For the text-containing cell, return its midpoint in [x, y] coordinate format. 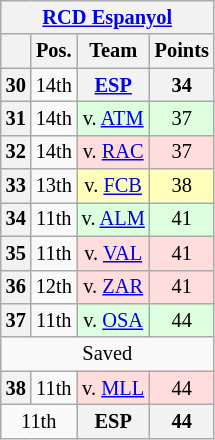
Saved [108, 354]
v. ZAR [114, 287]
RCD Espanyol [108, 17]
30 [16, 85]
v. MLL [114, 388]
Team [114, 51]
Pos. [54, 51]
v. RAC [114, 152]
12th [54, 287]
33 [16, 186]
31 [16, 118]
v. ATM [114, 118]
35 [16, 253]
v. ALM [114, 219]
32 [16, 152]
v. FCB [114, 186]
v. OSA [114, 320]
36 [16, 287]
13th [54, 186]
Points [182, 51]
v. VAL [114, 253]
